Capture the cell that displays the provided text and extract its [x, y] central coordinate. 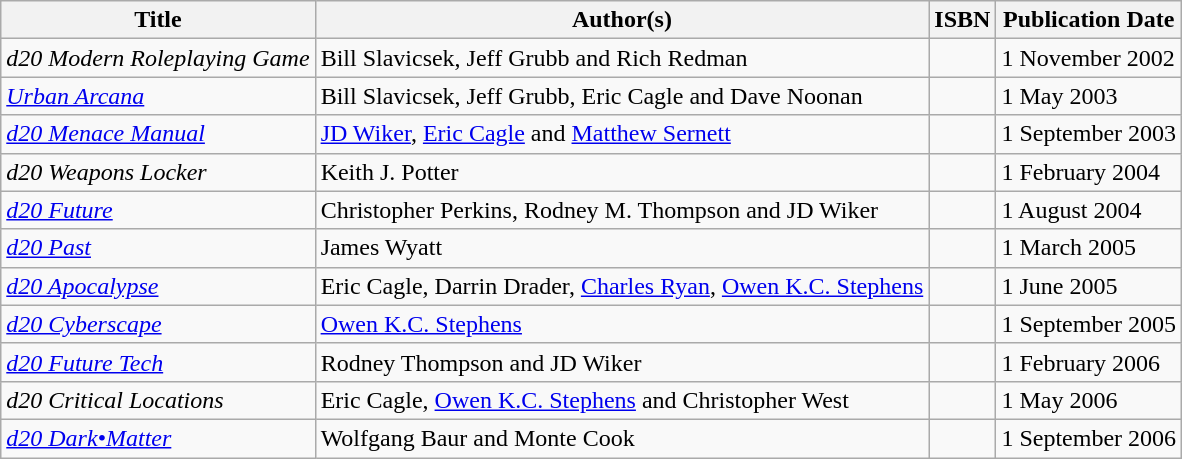
d20 Cyberscape [158, 324]
Keith J. Potter [622, 172]
1 March 2005 [1089, 248]
d20 Menace Manual [158, 134]
Christopher Perkins, Rodney M. Thompson and JD Wiker [622, 210]
Eric Cagle, Owen K.C. Stephens and Christopher West [622, 400]
d20 Apocalypse [158, 286]
Urban Arcana [158, 96]
1 September 2005 [1089, 324]
Rodney Thompson and JD Wiker [622, 362]
Wolfgang Baur and Monte Cook [622, 438]
d20 Future [158, 210]
1 June 2005 [1089, 286]
d20 Modern Roleplaying Game [158, 58]
d20 Past [158, 248]
d20 Future Tech [158, 362]
1 May 2003 [1089, 96]
1 February 2006 [1089, 362]
1 February 2004 [1089, 172]
Author(s) [622, 20]
Eric Cagle, Darrin Drader, Charles Ryan, Owen K.C. Stephens [622, 286]
Owen K.C. Stephens [622, 324]
Bill Slavicsek, Jeff Grubb, Eric Cagle and Dave Noonan [622, 96]
1 August 2004 [1089, 210]
1 November 2002 [1089, 58]
Publication Date [1089, 20]
1 September 2003 [1089, 134]
d20 Dark•Matter [158, 438]
ISBN [962, 20]
d20 Weapons Locker [158, 172]
James Wyatt [622, 248]
Bill Slavicsek, Jeff Grubb and Rich Redman [622, 58]
Title [158, 20]
JD Wiker, Eric Cagle and Matthew Sernett [622, 134]
1 September 2006 [1089, 438]
1 May 2006 [1089, 400]
d20 Critical Locations [158, 400]
